Output the (X, Y) coordinate of the center of the cell containing the given text.  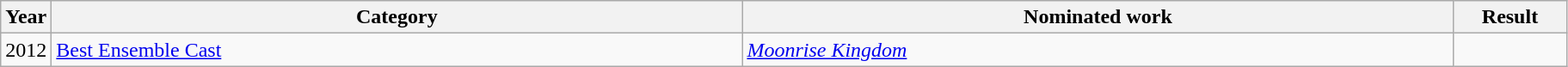
Best Ensemble Cast (397, 50)
Category (397, 17)
Year (26, 17)
2012 (26, 50)
Nominated work (1098, 17)
Moonrise Kingdom (1098, 50)
Result (1510, 17)
